Extract the (X, Y) coordinate from the center of the cell holding the provided text.  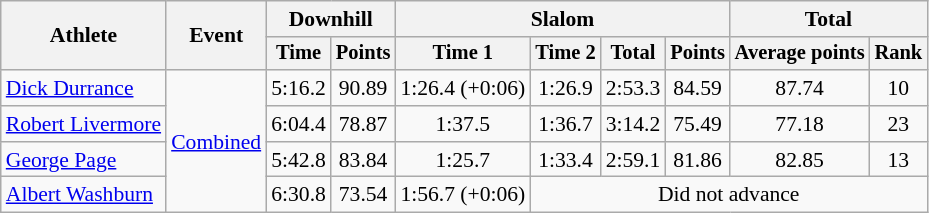
Combined (216, 141)
Did not advance (728, 195)
90.89 (363, 88)
Slalom (562, 19)
3:14.2 (634, 124)
1:26.4 (+0:06) (462, 88)
1:33.4 (565, 160)
2:59.1 (634, 160)
1:26.9 (565, 88)
Time (298, 54)
81.86 (697, 160)
5:42.8 (298, 160)
2:53.3 (634, 88)
Dick Durrance (84, 88)
10 (899, 88)
73.54 (363, 195)
5:16.2 (298, 88)
Event (216, 36)
Rank (899, 54)
Albert Washburn (84, 195)
1:25.7 (462, 160)
78.87 (363, 124)
Time 2 (565, 54)
1:56.7 (+0:06) (462, 195)
23 (899, 124)
1:37.5 (462, 124)
Athlete (84, 36)
84.59 (697, 88)
77.18 (800, 124)
6:30.8 (298, 195)
13 (899, 160)
1:36.7 (565, 124)
Robert Livermore (84, 124)
83.84 (363, 160)
87.74 (800, 88)
George Page (84, 160)
Downhill (330, 19)
Time 1 (462, 54)
75.49 (697, 124)
6:04.4 (298, 124)
82.85 (800, 160)
Average points (800, 54)
